Scan for the cell matching the given text and deliver its [X, Y] coordinate at center. 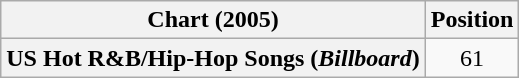
US Hot R&B/Hip-Hop Songs (Billboard) [213, 58]
Position [472, 20]
Chart (2005) [213, 20]
61 [472, 58]
